Extract the (x, y) coordinate from the center of the cell holding the provided text.  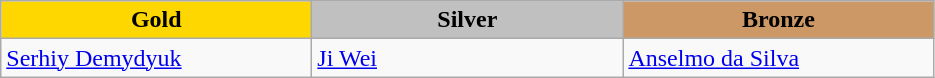
Anselmo da Silva (778, 58)
Ji Wei (468, 58)
Gold (156, 20)
Serhiy Demydyuk (156, 58)
Silver (468, 20)
Bronze (778, 20)
